Find where the given text appears and provide that cell's center as [x, y] coordinate. 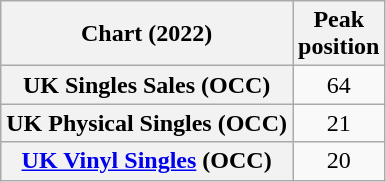
UK Singles Sales (OCC) [147, 85]
Chart (2022) [147, 34]
UK Vinyl Singles (OCC) [147, 161]
20 [338, 161]
UK Physical Singles (OCC) [147, 123]
21 [338, 123]
Peakposition [338, 34]
64 [338, 85]
